Detect which cell encompasses the target text, then output its (x, y) center coordinate. 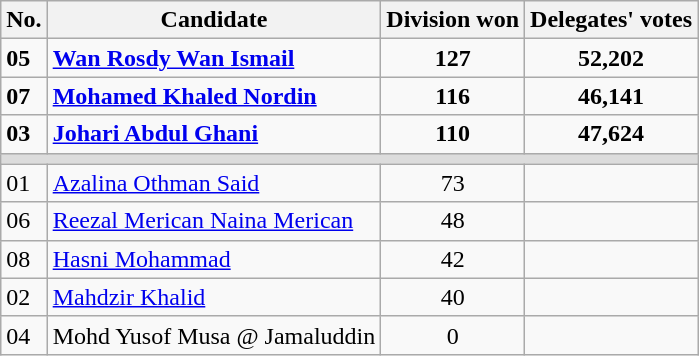
127 (453, 58)
116 (453, 96)
52,202 (612, 58)
40 (453, 297)
47,624 (612, 134)
48 (453, 221)
0 (453, 335)
Mahdzir Khalid (214, 297)
03 (24, 134)
Reezal Merican Naina Merican (214, 221)
Hasni Mohammad (214, 259)
07 (24, 96)
110 (453, 134)
05 (24, 58)
04 (24, 335)
Delegates' votes (612, 20)
Candidate (214, 20)
Azalina Othman Said (214, 183)
Mohd Yusof Musa @ Jamaluddin (214, 335)
08 (24, 259)
42 (453, 259)
46,141 (612, 96)
Johari Abdul Ghani (214, 134)
Division won (453, 20)
06 (24, 221)
02 (24, 297)
No. (24, 20)
Mohamed Khaled Nordin (214, 96)
01 (24, 183)
73 (453, 183)
Wan Rosdy Wan Ismail (214, 58)
